Detect which cell encompasses the target text, then output its [X, Y] center coordinate. 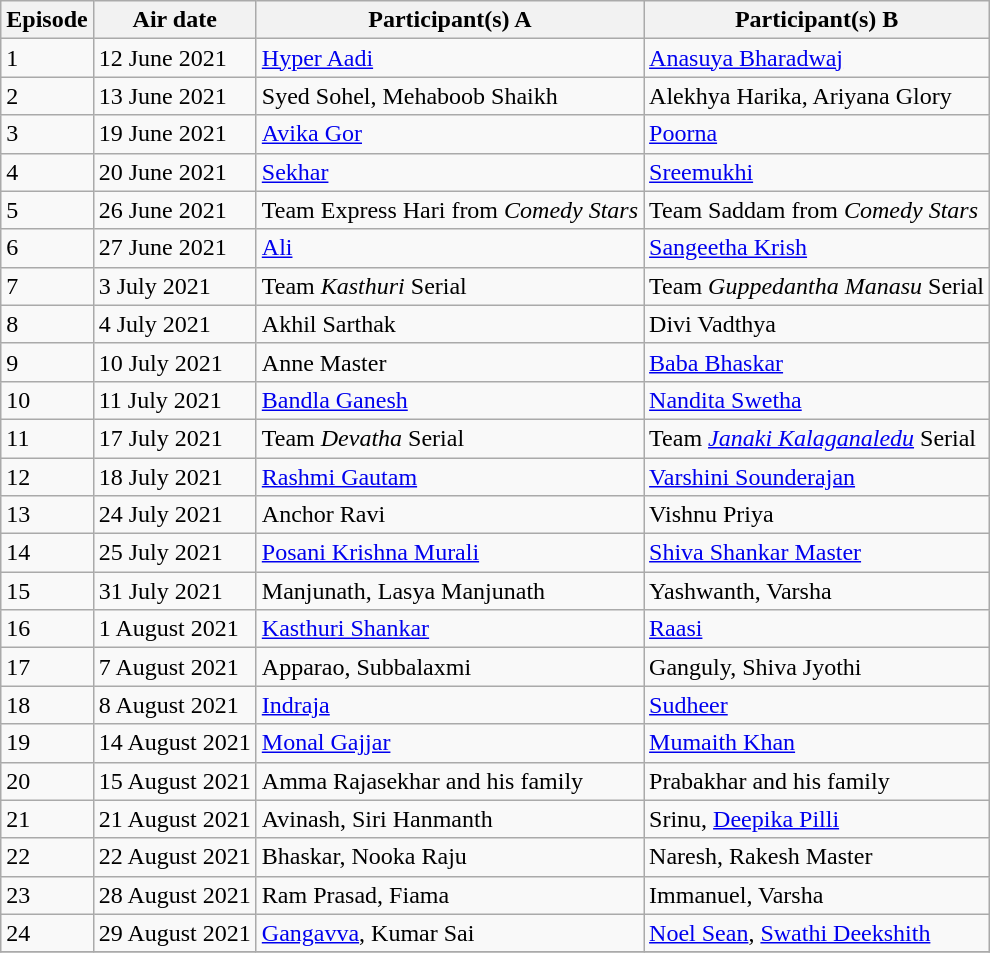
21 [47, 819]
5 [47, 210]
12 June 2021 [174, 58]
1 [47, 58]
20 June 2021 [174, 172]
23 [47, 895]
Varshini Sounderajan [817, 477]
Sekhar [450, 172]
12 [47, 477]
Avinash, Siri Hanmanth [450, 819]
8 [47, 324]
Episode [47, 20]
Anne Master [450, 362]
Air date [174, 20]
Sangeetha Krish [817, 248]
Syed Sohel, Mehaboob Shaikh [450, 96]
Kasthuri Shankar [450, 629]
16 [47, 629]
Amma Rajasekhar and his family [450, 781]
14 [47, 553]
Vishnu Priya [817, 515]
Indraja [450, 705]
19 June 2021 [174, 134]
10 [47, 400]
28 August 2021 [174, 895]
Manjunath, Lasya Manjunath [450, 591]
Poorna [817, 134]
Apparao, Subbalaxmi [450, 667]
11 [47, 438]
9 [47, 362]
Srinu, Deepika Pilli [817, 819]
Divi Vadthya [817, 324]
31 July 2021 [174, 591]
Participant(s) A [450, 20]
4 July 2021 [174, 324]
21 August 2021 [174, 819]
8 August 2021 [174, 705]
Ganguly, Shiva Jyothi [817, 667]
20 [47, 781]
Rashmi Gautam [450, 477]
19 [47, 743]
Alekhya Harika, Ariyana Glory [817, 96]
Avika Gor [450, 134]
Yashwanth, Varsha [817, 591]
24 [47, 933]
Mumaith Khan [817, 743]
13 [47, 515]
18 July 2021 [174, 477]
Team Express Hari from Comedy Stars [450, 210]
Raasi [817, 629]
26 June 2021 [174, 210]
11 July 2021 [174, 400]
Anchor Ravi [450, 515]
Team Saddam from Comedy Stars [817, 210]
4 [47, 172]
1 August 2021 [174, 629]
22 August 2021 [174, 857]
18 [47, 705]
24 July 2021 [174, 515]
17 [47, 667]
Akhil Sarthak [450, 324]
7 [47, 286]
Ram Prasad, Fiama [450, 895]
Nandita Swetha [817, 400]
Team Janaki Kalaganaledu Serial [817, 438]
Naresh, Rakesh Master [817, 857]
Posani Krishna Murali [450, 553]
3 [47, 134]
15 August 2021 [174, 781]
14 August 2021 [174, 743]
Bandla Ganesh [450, 400]
Bhaskar, Nooka Raju [450, 857]
Ali [450, 248]
Team Guppedantha Manasu Serial [817, 286]
Hyper Aadi [450, 58]
15 [47, 591]
Participant(s) B [817, 20]
Noel Sean, Swathi Deekshith [817, 933]
Sudheer [817, 705]
Team Kasthuri Serial [450, 286]
22 [47, 857]
Team Devatha Serial [450, 438]
Sreemukhi [817, 172]
Anasuya Bharadwaj [817, 58]
10 July 2021 [174, 362]
27 June 2021 [174, 248]
6 [47, 248]
13 June 2021 [174, 96]
Immanuel, Varsha [817, 895]
29 August 2021 [174, 933]
17 July 2021 [174, 438]
2 [47, 96]
Prabakhar and his family [817, 781]
Gangavva, Kumar Sai [450, 933]
Baba Bhaskar [817, 362]
3 July 2021 [174, 286]
7 August 2021 [174, 667]
Shiva Shankar Master [817, 553]
25 July 2021 [174, 553]
Monal Gajjar [450, 743]
